Capture the cell that displays the provided text and extract its [x, y] central coordinate. 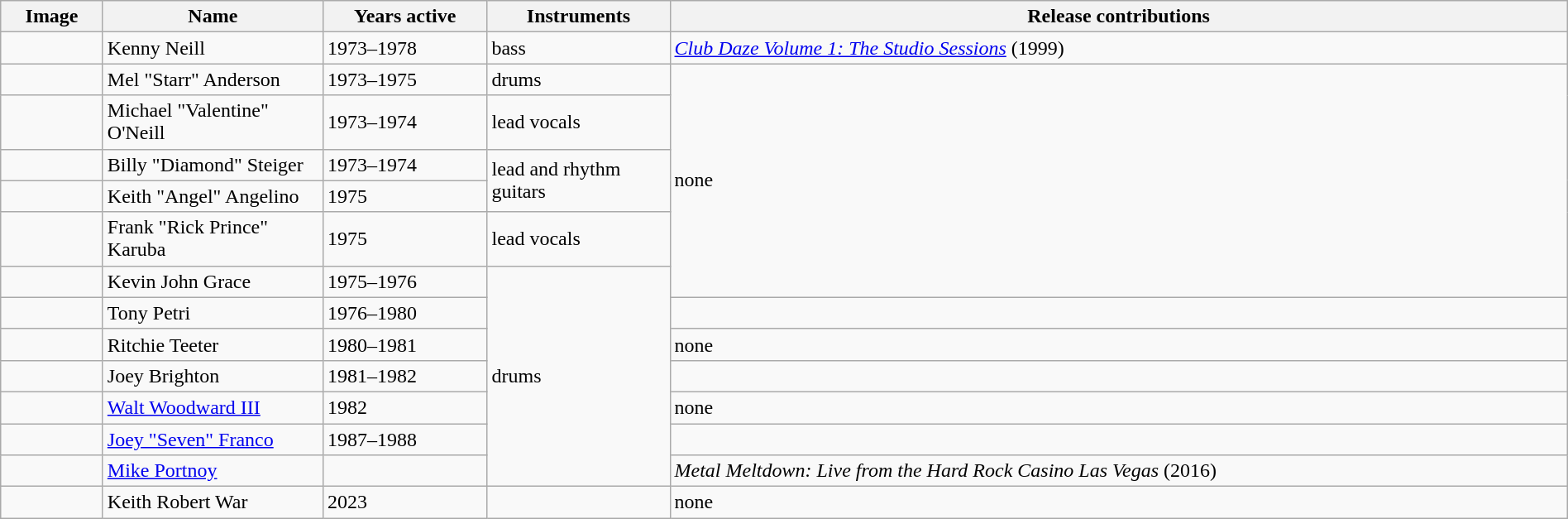
Billy "Diamond" Steiger [213, 165]
1975–1976 [405, 281]
Image [52, 17]
Name [213, 17]
Instruments [579, 17]
Walt Woodward III [213, 407]
Years active [405, 17]
Mel "Starr" Anderson [213, 79]
Joey "Seven" Franco [213, 440]
lead and rhythm guitars [579, 180]
Kenny Neill [213, 48]
Release contributions [1118, 17]
Keith "Angel" Angelino [213, 196]
Keith Robert War [213, 502]
1982 [405, 407]
1973–1975 [405, 79]
Club Daze Volume 1: The Studio Sessions (1999) [1118, 48]
Kevin John Grace [213, 281]
2023 [405, 502]
1980–1981 [405, 344]
Mike Portnoy [213, 471]
1987–1988 [405, 440]
1976–1980 [405, 313]
Michael "Valentine" O'Neill [213, 123]
Joey Brighton [213, 376]
bass [579, 48]
Frank "Rick Prince" Karuba [213, 238]
Ritchie Teeter [213, 344]
1973–1978 [405, 48]
1981–1982 [405, 376]
Tony Petri [213, 313]
Metal Meltdown: Live from the Hard Rock Casino Las Vegas (2016) [1118, 471]
